Pinpoint the cell where the given text exists, returning its [x, y] midpoint coordinate. 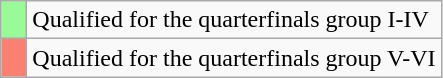
Qualified for the quarterfinals group V-VI [234, 58]
Qualified for the quarterfinals group I-IV [234, 20]
